From the cell containing the given text, extract its center point as [x, y] coordinate. 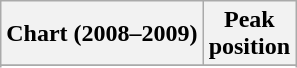
Peakposition [249, 34]
Chart (2008–2009) [102, 34]
